Detect which cell encompasses the target text, then output its (x, y) center coordinate. 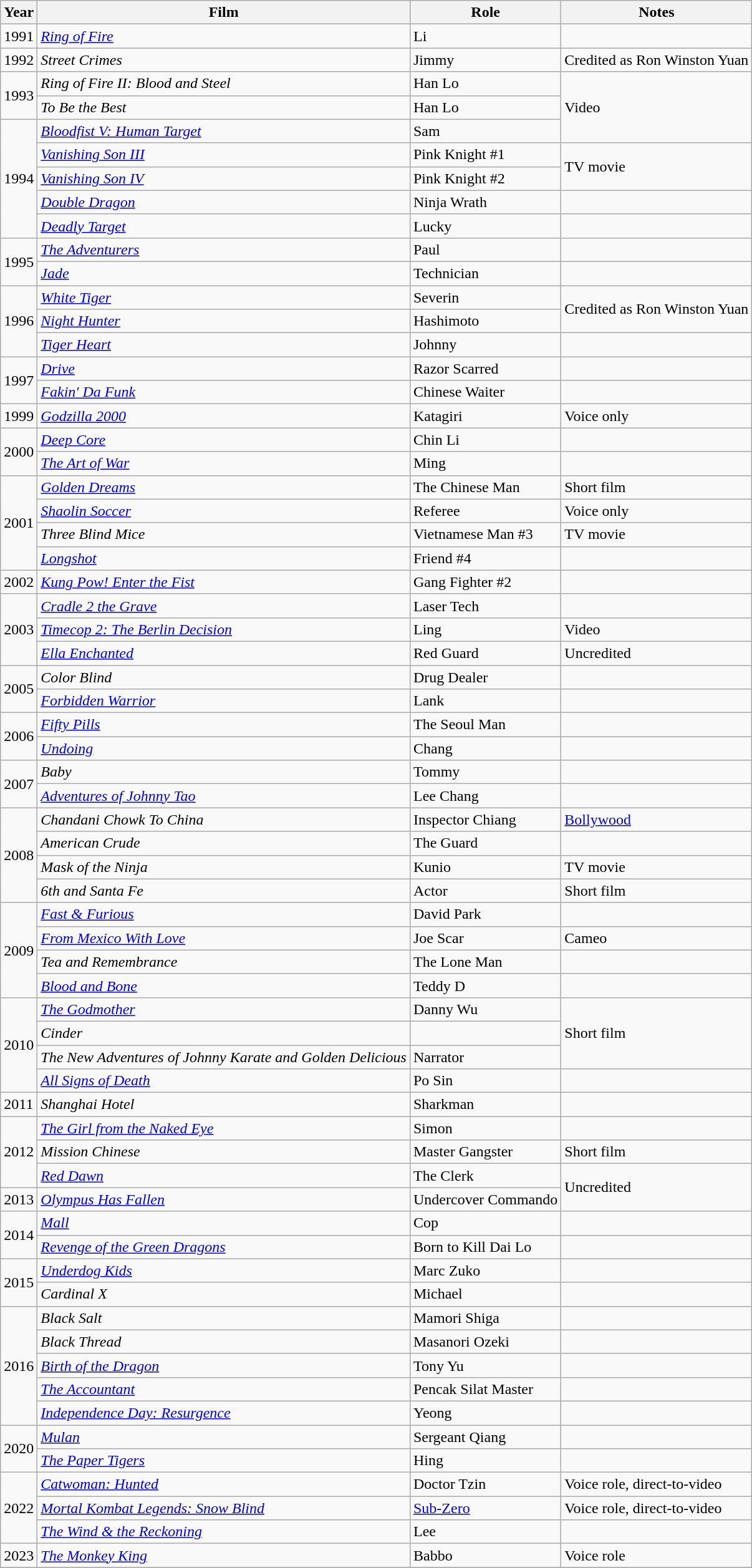
1995 (19, 261)
Notes (657, 12)
The Girl from the Naked Eye (224, 1128)
Fifty Pills (224, 725)
Tommy (485, 772)
Pink Knight #1 (485, 155)
Voice role (657, 1556)
White Tiger (224, 298)
Pencak Silat Master (485, 1389)
Lucky (485, 226)
The Godmother (224, 1009)
Simon (485, 1128)
2005 (19, 689)
The Guard (485, 843)
2000 (19, 452)
To Be the Best (224, 107)
Johnny (485, 345)
Mall (224, 1223)
6th and Santa Fe (224, 891)
Night Hunter (224, 321)
Li (485, 36)
Lee (485, 1532)
Yeong (485, 1413)
American Crude (224, 843)
Shaolin Soccer (224, 511)
2001 (19, 523)
2015 (19, 1282)
The Adventurers (224, 249)
The Seoul Man (485, 725)
Ella Enchanted (224, 653)
Red Dawn (224, 1176)
Mulan (224, 1436)
The New Adventures of Johnny Karate and Golden Delicious (224, 1057)
Shanghai Hotel (224, 1105)
Undoing (224, 748)
Deadly Target (224, 226)
Tony Yu (485, 1365)
Lee Chang (485, 796)
2009 (19, 950)
Laser Tech (485, 606)
Ming (485, 463)
Mamori Shiga (485, 1318)
Actor (485, 891)
Po Sin (485, 1081)
Gang Fighter #2 (485, 582)
Michael (485, 1294)
The Chinese Man (485, 487)
Bloodfist V: Human Target (224, 131)
Olympus Has Fallen (224, 1199)
Sergeant Qiang (485, 1436)
Lank (485, 701)
2002 (19, 582)
1994 (19, 178)
Deep Core (224, 440)
Undercover Commando (485, 1199)
Ring of Fire II: Blood and Steel (224, 84)
Three Blind Mice (224, 535)
Jimmy (485, 60)
David Park (485, 914)
2014 (19, 1235)
Cinder (224, 1033)
Danny Wu (485, 1009)
Tea and Remembrance (224, 962)
Joe Scar (485, 938)
2020 (19, 1448)
2008 (19, 855)
1991 (19, 36)
Golden Dreams (224, 487)
Revenge of the Green Dragons (224, 1247)
Mask of the Ninja (224, 867)
Timecop 2: The Berlin Decision (224, 629)
Babbo (485, 1556)
Ninja Wrath (485, 202)
Doctor Tzin (485, 1484)
1997 (19, 380)
2013 (19, 1199)
Godzilla 2000 (224, 416)
Chinese Waiter (485, 392)
Chandani Chowk To China (224, 820)
Hashimoto (485, 321)
Narrator (485, 1057)
Mortal Kombat Legends: Snow Blind (224, 1508)
The Accountant (224, 1389)
Kunio (485, 867)
Black Salt (224, 1318)
Independence Day: Resurgence (224, 1413)
1993 (19, 95)
Razor Scarred (485, 369)
Street Crimes (224, 60)
From Mexico With Love (224, 938)
Master Gangster (485, 1152)
Paul (485, 249)
Cop (485, 1223)
The Art of War (224, 463)
Mission Chinese (224, 1152)
The Clerk (485, 1176)
The Monkey King (224, 1556)
Referee (485, 511)
2016 (19, 1365)
Drug Dealer (485, 677)
Fakin' Da Funk (224, 392)
2003 (19, 629)
Kung Pow! Enter the Fist (224, 582)
Catwoman: Hunted (224, 1484)
Fast & Furious (224, 914)
2007 (19, 784)
Jade (224, 273)
Baby (224, 772)
Blood and Bone (224, 985)
2023 (19, 1556)
Longshot (224, 558)
Vanishing Son IV (224, 178)
2010 (19, 1045)
Born to Kill Dai Lo (485, 1247)
Sharkman (485, 1105)
Underdog Kids (224, 1270)
Color Blind (224, 677)
Chin Li (485, 440)
1992 (19, 60)
1996 (19, 321)
Drive (224, 369)
Cardinal X (224, 1294)
Teddy D (485, 985)
Vanishing Son III (224, 155)
Forbidden Warrior (224, 701)
Ring of Fire (224, 36)
Sub-Zero (485, 1508)
Sam (485, 131)
Adventures of Johnny Tao (224, 796)
Year (19, 12)
2022 (19, 1508)
Katagiri (485, 416)
2012 (19, 1152)
Role (485, 12)
Ling (485, 629)
1999 (19, 416)
All Signs of Death (224, 1081)
Hing (485, 1461)
Bollywood (657, 820)
The Lone Man (485, 962)
Double Dragon (224, 202)
Red Guard (485, 653)
Friend #4 (485, 558)
Chang (485, 748)
Tiger Heart (224, 345)
Cradle 2 the Grave (224, 606)
Inspector Chiang (485, 820)
Masanori Ozeki (485, 1342)
Severin (485, 298)
2011 (19, 1105)
Technician (485, 273)
The Wind & the Reckoning (224, 1532)
Cameo (657, 938)
The Paper Tigers (224, 1461)
Pink Knight #2 (485, 178)
Birth of the Dragon (224, 1365)
Vietnamese Man #3 (485, 535)
Marc Zuko (485, 1270)
2006 (19, 737)
Film (224, 12)
Black Thread (224, 1342)
